From the cell containing the given text, extract its center point as [X, Y] coordinate. 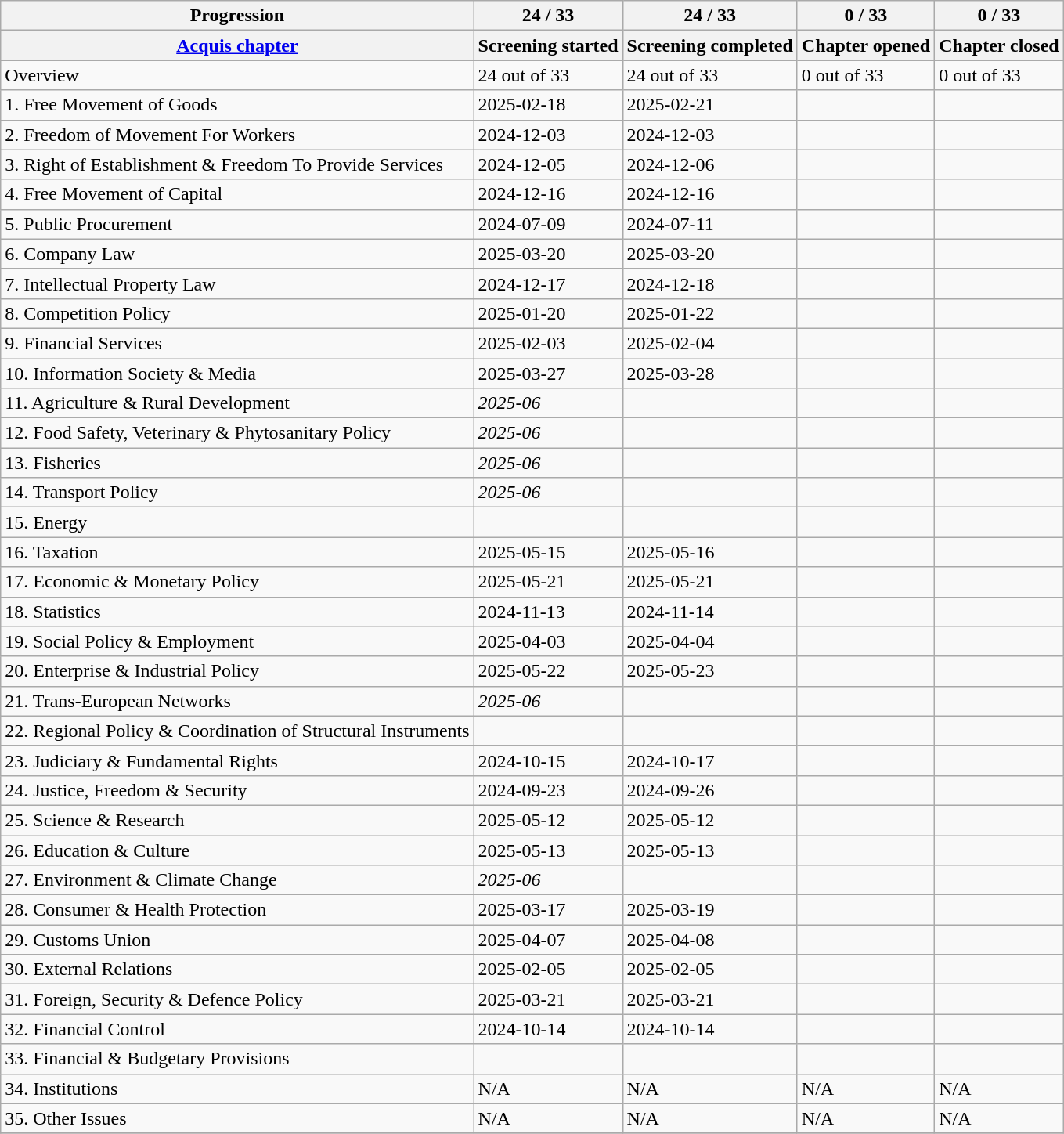
2024-10-15 [548, 760]
2025-04-04 [709, 641]
2025-02-04 [709, 343]
2024-12-17 [548, 283]
27. Environment & Climate Change [237, 880]
28. Consumer & Health Protection [237, 910]
24. Justice, Freedom & Security [237, 790]
Screening completed [709, 45]
2025-04-03 [548, 641]
1. Free Movement of Goods [237, 105]
2024-12-06 [709, 164]
2024-09-26 [709, 790]
14. Transport Policy [237, 493]
6. Company Law [237, 254]
2024-07-11 [709, 224]
2025-04-07 [548, 940]
2025-03-27 [548, 374]
2025-01-22 [709, 313]
2. Freedom of Movement For Workers [237, 135]
34. Institutions [237, 1089]
16. Taxation [237, 552]
8. Competition Policy [237, 313]
2025-05-15 [548, 552]
2025-02-03 [548, 343]
29. Customs Union [237, 940]
2024-07-09 [548, 224]
2024-12-05 [548, 164]
2024-12-18 [709, 283]
Progression [237, 16]
13. Fisheries [237, 463]
22. Regional Policy & Coordination of Structural Instruments [237, 731]
25. Science & Research [237, 820]
2024-11-13 [548, 612]
2025-03-17 [548, 910]
2025-02-21 [709, 105]
Screening started [548, 45]
9. Financial Services [237, 343]
Chapter opened [866, 45]
2025-03-28 [709, 374]
26. Education & Culture [237, 850]
32. Financial Control [237, 1029]
15. Energy [237, 522]
31. Foreign, Security & Defence Policy [237, 999]
35. Other Issues [237, 1118]
2025-04-08 [709, 940]
5. Public Procurement [237, 224]
Chapter closed [999, 45]
7. Intellectual Property Law [237, 283]
18. Statistics [237, 612]
2025-05-22 [548, 671]
2025-05-23 [709, 671]
2025-01-20 [548, 313]
23. Judiciary & Fundamental Rights [237, 760]
4. Free Movement of Capital [237, 194]
21. Trans-European Networks [237, 701]
19. Social Policy & Employment [237, 641]
10. Information Society & Media [237, 374]
11. Agriculture & Rural Development [237, 403]
17. Economic & Monetary Policy [237, 582]
12. Food Safety, Veterinary & Phytosanitary Policy [237, 433]
2025-05-16 [709, 552]
2024-09-23 [548, 790]
20. Enterprise & Industrial Policy [237, 671]
2025-02-18 [548, 105]
2024-11-14 [709, 612]
2024-10-17 [709, 760]
30. External Relations [237, 970]
33. Financial & Budgetary Provisions [237, 1059]
Overview [237, 75]
2025-03-19 [709, 910]
3. Right of Establishment & Freedom To Provide Services [237, 164]
Acquis chapter [237, 45]
